Find where the given text appears and provide that cell's center as (X, Y) coordinate. 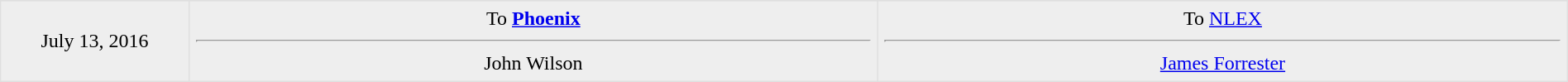
To NLEXJames Forrester (1223, 41)
To PhoenixJohn Wilson (533, 41)
July 13, 2016 (94, 41)
